Detect which cell encompasses the target text, then output its (X, Y) center coordinate. 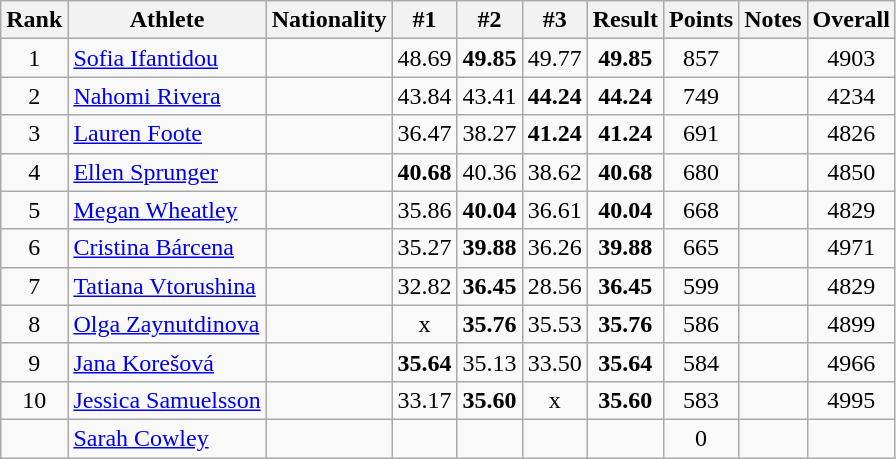
28.56 (554, 286)
668 (702, 210)
43.84 (424, 96)
Lauren Foote (167, 134)
38.62 (554, 172)
#3 (554, 20)
8 (34, 324)
3 (34, 134)
35.53 (554, 324)
1 (34, 58)
48.69 (424, 58)
583 (702, 400)
857 (702, 58)
7 (34, 286)
4966 (851, 362)
4903 (851, 58)
584 (702, 362)
Rank (34, 20)
40.36 (490, 172)
36.61 (554, 210)
Overall (851, 20)
Notes (773, 20)
36.26 (554, 248)
6 (34, 248)
33.50 (554, 362)
Nationality (329, 20)
38.27 (490, 134)
691 (702, 134)
4850 (851, 172)
10 (34, 400)
Nahomi Rivera (167, 96)
35.13 (490, 362)
4971 (851, 248)
4995 (851, 400)
586 (702, 324)
33.17 (424, 400)
Athlete (167, 20)
2 (34, 96)
4234 (851, 96)
Tatiana Vtorushina (167, 286)
Olga Zaynutdinova (167, 324)
749 (702, 96)
4826 (851, 134)
665 (702, 248)
Cristina Bárcena (167, 248)
0 (702, 438)
Megan Wheatley (167, 210)
Points (702, 20)
36.47 (424, 134)
#1 (424, 20)
43.41 (490, 96)
49.77 (554, 58)
Jessica Samuelsson (167, 400)
Jana Korešová (167, 362)
#2 (490, 20)
599 (702, 286)
Sarah Cowley (167, 438)
Ellen Sprunger (167, 172)
Result (625, 20)
9 (34, 362)
35.27 (424, 248)
4 (34, 172)
35.86 (424, 210)
Sofia Ifantidou (167, 58)
32.82 (424, 286)
680 (702, 172)
5 (34, 210)
4899 (851, 324)
